Capture the cell that displays the provided text and extract its [X, Y] central coordinate. 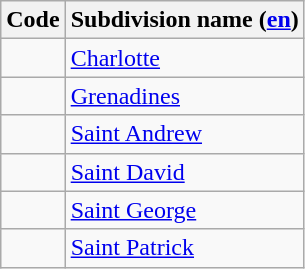
Grenadines [184, 96]
Saint Patrick [184, 248]
Charlotte [184, 58]
Saint George [184, 210]
Code [33, 20]
Saint Andrew [184, 134]
Saint David [184, 172]
Subdivision name (en) [184, 20]
